Output the (x, y) coordinate of the center of the cell containing the given text.  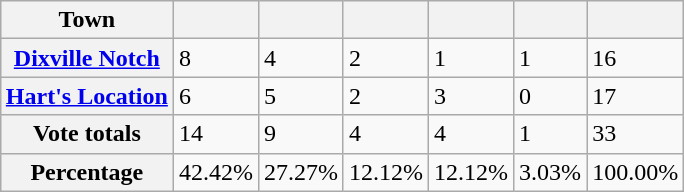
3 (472, 96)
100.00% (636, 172)
14 (216, 134)
0 (550, 96)
Town (86, 20)
17 (636, 96)
3.03% (550, 172)
Hart's Location (86, 96)
5 (300, 96)
8 (216, 58)
Vote totals (86, 134)
Dixville Notch (86, 58)
16 (636, 58)
33 (636, 134)
Percentage (86, 172)
27.27% (300, 172)
6 (216, 96)
9 (300, 134)
42.42% (216, 172)
